Capture the cell that displays the provided text and extract its (x, y) central coordinate. 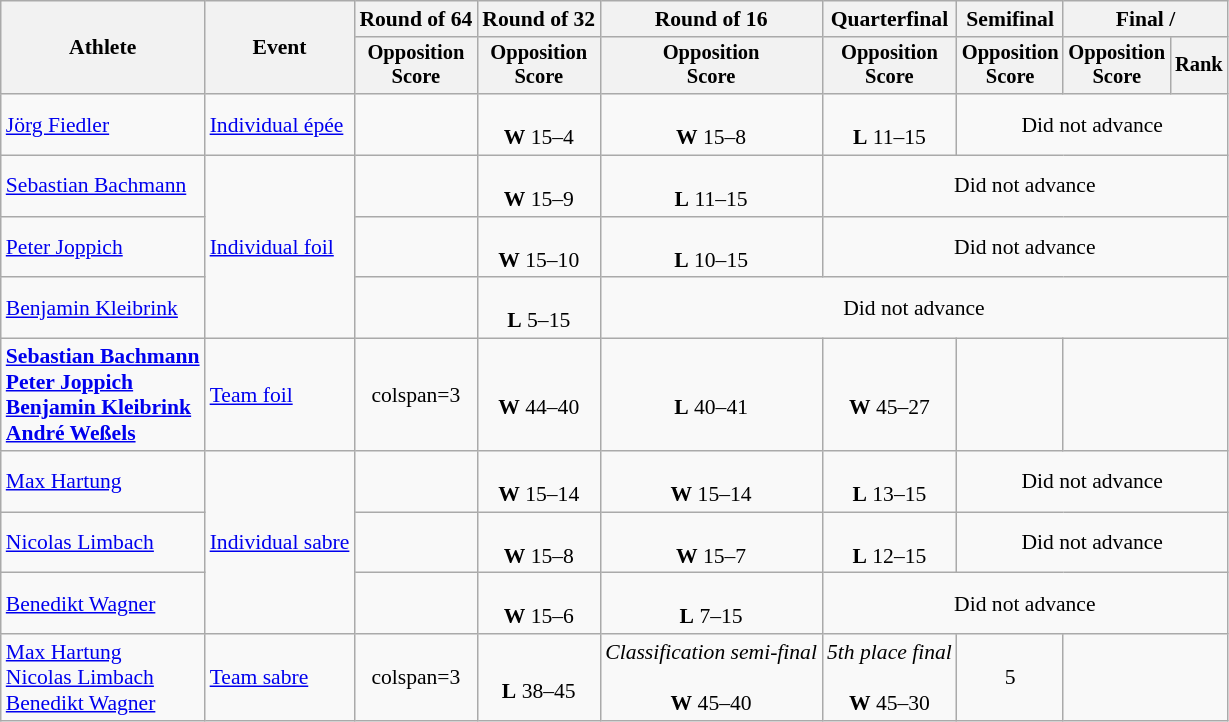
L 5–15 (538, 308)
Team foil (280, 395)
Classification semi-finalW 45–40 (711, 678)
Athlete (103, 48)
Individual épée (280, 124)
Max Hartung (103, 482)
W 15–9 (538, 186)
5th place finalW 45–30 (890, 678)
Benedikt Wagner (103, 604)
Rank (1199, 66)
W 45–27 (890, 395)
L 12–15 (890, 542)
Round of 32 (538, 19)
Final / (1145, 19)
Sebastian BachmannPeter JoppichBenjamin KleibrinkAndré Weßels (103, 395)
L 13–15 (890, 482)
Quarterfinal (890, 19)
Semifinal (1010, 19)
5 (1010, 678)
L 10–15 (711, 248)
Round of 16 (711, 19)
Sebastian Bachmann (103, 186)
Individual foil (280, 248)
W 15–7 (711, 542)
Round of 64 (416, 19)
Individual sabre (280, 542)
Benjamin Kleibrink (103, 308)
Max HartungNicolas LimbachBenedikt Wagner (103, 678)
Team sabre (280, 678)
Peter Joppich (103, 248)
L 38–45 (538, 678)
L 40–41 (711, 395)
Jörg Fiedler (103, 124)
L 7–15 (711, 604)
Nicolas Limbach (103, 542)
W 15–4 (538, 124)
W 15–10 (538, 248)
W 44–40 (538, 395)
W 15–6 (538, 604)
Event (280, 48)
